Return (x, y) of the center of cell containing provided text 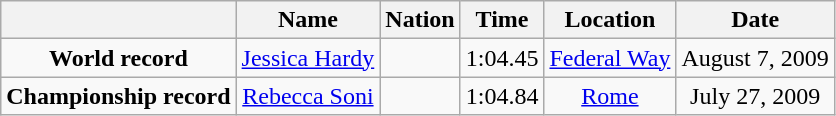
Federal Way (610, 58)
Rome (610, 96)
Name (308, 20)
Rebecca Soni (308, 96)
August 7, 2009 (755, 58)
Championship record (118, 96)
Time (502, 20)
July 27, 2009 (755, 96)
1:04.45 (502, 58)
1:04.84 (502, 96)
Date (755, 20)
Location (610, 20)
Jessica Hardy (308, 58)
Nation (420, 20)
World record (118, 58)
